Identify which cell holds the provided text, then report its (X, Y) central coordinate. 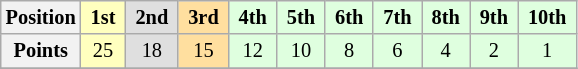
10 (301, 51)
4 (446, 51)
Points (41, 51)
12 (253, 51)
2 (494, 51)
10th (547, 17)
1 (547, 51)
2nd (152, 17)
1st (104, 17)
6 (397, 51)
4th (253, 17)
18 (152, 51)
3rd (203, 17)
5th (301, 17)
Position (41, 17)
8th (446, 17)
6th (349, 17)
9th (494, 17)
25 (104, 51)
8 (349, 51)
15 (203, 51)
7th (397, 17)
